Provide the [x, y] coordinate of the cell's center where the given text is located.  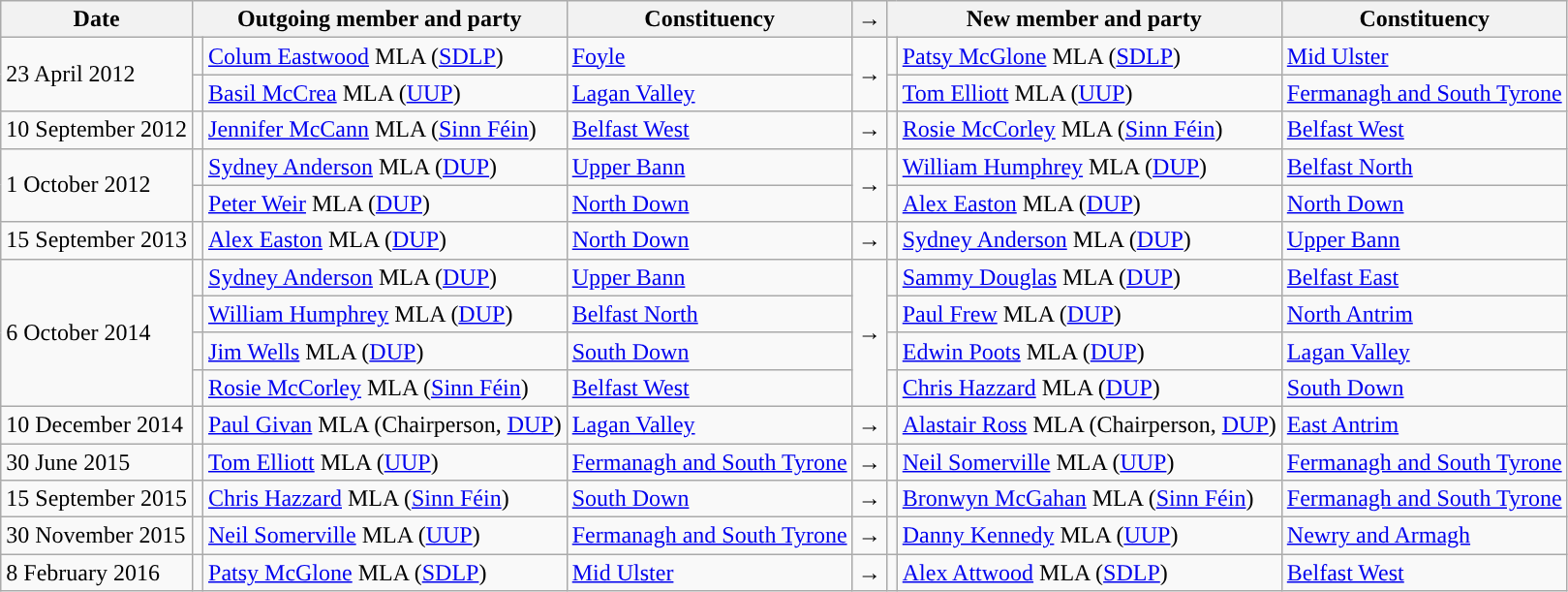
Chris Hazzard MLA (DUP) [1089, 388]
Outgoing member and party [380, 19]
6 October 2014 [97, 332]
Danny Kennedy MLA (UUP) [1089, 536]
Belfast East [1424, 277]
Basil McCrea MLA (UUP) [385, 93]
15 September 2013 [97, 240]
30 November 2015 [97, 536]
30 June 2015 [97, 462]
Edwin Poots MLA (DUP) [1089, 351]
Jennifer McCann MLA (Sinn Féin) [385, 130]
Alastair Ross MLA (Chairperson, DUP) [1089, 424]
Alex Attwood MLA (SDLP) [1089, 573]
10 September 2012 [97, 130]
Jim Wells MLA (DUP) [385, 351]
North Antrim [1424, 314]
Paul Givan MLA (Chairperson, DUP) [385, 424]
Date [97, 19]
Chris Hazzard MLA (Sinn Féin) [385, 499]
10 December 2014 [97, 424]
Sammy Douglas MLA (DUP) [1089, 277]
15 September 2015 [97, 499]
East Antrim [1424, 424]
23 April 2012 [97, 75]
1 October 2012 [97, 185]
Paul Frew MLA (DUP) [1089, 314]
New member and party [1084, 19]
Colum Eastwood MLA (SDLP) [385, 56]
Peter Weir MLA (DUP) [385, 203]
Bronwyn McGahan MLA (Sinn Féin) [1089, 499]
Foyle [709, 56]
Newry and Armagh [1424, 536]
8 February 2016 [97, 573]
